Find where the given text appears and provide that cell's center as [x, y] coordinate. 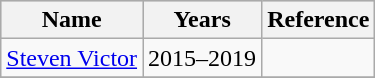
2015–2019 [202, 58]
Reference [318, 20]
Steven Victor [72, 58]
Name [72, 20]
Years [202, 20]
